Provide the [x, y] coordinate of the cell's center where the given text is located.  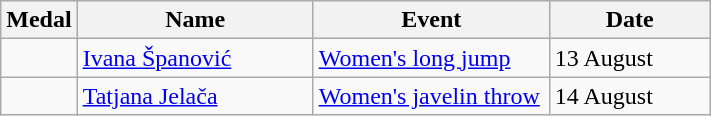
Date [630, 20]
Medal [39, 20]
13 August [630, 58]
14 August [630, 96]
Tatjana Jelača [195, 96]
Women's long jump [431, 58]
Event [431, 20]
Ivana Španović [195, 58]
Name [195, 20]
Women's javelin throw [431, 96]
